Provide the (x, y) coordinate of the cell's center where the given text is located.  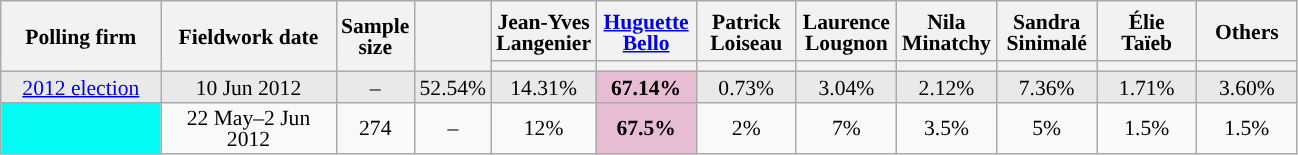
Fieldwork date (248, 36)
Jean-Yves Langenier (544, 31)
12% (544, 128)
Others (1247, 31)
Polling firm (81, 36)
22 May–2 Jun 2012 (248, 128)
Nila Minatchy (946, 31)
5% (1047, 128)
Huguette Bello (646, 31)
0.73% (746, 86)
7.36% (1047, 86)
2.12% (946, 86)
14.31% (544, 86)
52.54% (452, 86)
7% (846, 128)
2012 election (81, 86)
274 (375, 128)
Élie Taïeb (1147, 31)
Patrick Loiseau (746, 31)
67.5% (646, 128)
3.04% (846, 86)
Sandra Sinimalé (1047, 31)
3.60% (1247, 86)
67.14% (646, 86)
3.5% (946, 128)
2% (746, 128)
1.71% (1147, 86)
Samplesize (375, 36)
Laurence Lougnon (846, 31)
10 Jun 2012 (248, 86)
